Identify which cell holds the provided text, then report its (x, y) central coordinate. 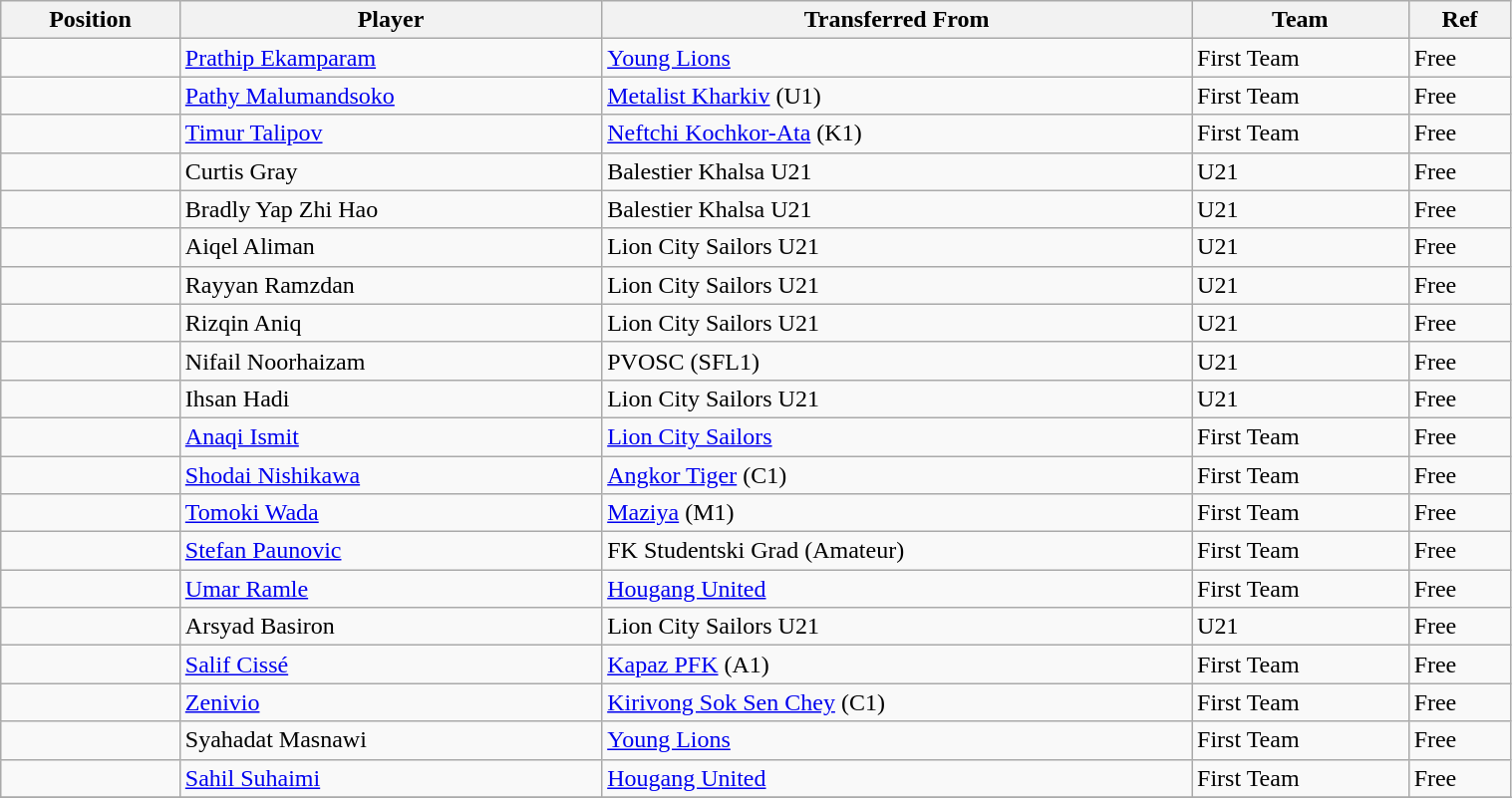
Shodai Nishikawa (391, 475)
Ihsan Hadi (391, 399)
Prathip Ekamparam (391, 58)
Arsyad Basiron (391, 627)
Maziya (M1) (897, 513)
Syahadat Masnawi (391, 740)
Rizqin Aniq (391, 323)
Player (391, 20)
Nifail Noorhaizam (391, 361)
Position (91, 20)
Timur Talipov (391, 133)
Umar Ramle (391, 589)
Rayyan Ramzdan (391, 285)
Kapaz PFK (A1) (897, 665)
Stefan Paunovic (391, 551)
FK Studentski Grad (Amateur) (897, 551)
Aiqel Aliman (391, 247)
Angkor Tiger (C1) (897, 475)
PVOSC (SFL1) (897, 361)
Salif Cissé (391, 665)
Ref (1459, 20)
Kirivong Sok Sen Chey (C1) (897, 702)
Curtis Gray (391, 171)
Bradly Yap Zhi Hao (391, 209)
Tomoki Wada (391, 513)
Anaqi Ismit (391, 436)
Pathy Malumandsoko (391, 96)
Lion City Sailors (897, 436)
Neftchi Kochkor-Ata (K1) (897, 133)
Metalist Kharkiv (U1) (897, 96)
Sahil Suhaimi (391, 778)
Transferred From (897, 20)
Team (1301, 20)
Zenivio (391, 702)
